Determine the (x, y) coordinate at the center of the cell enclosing the given text.  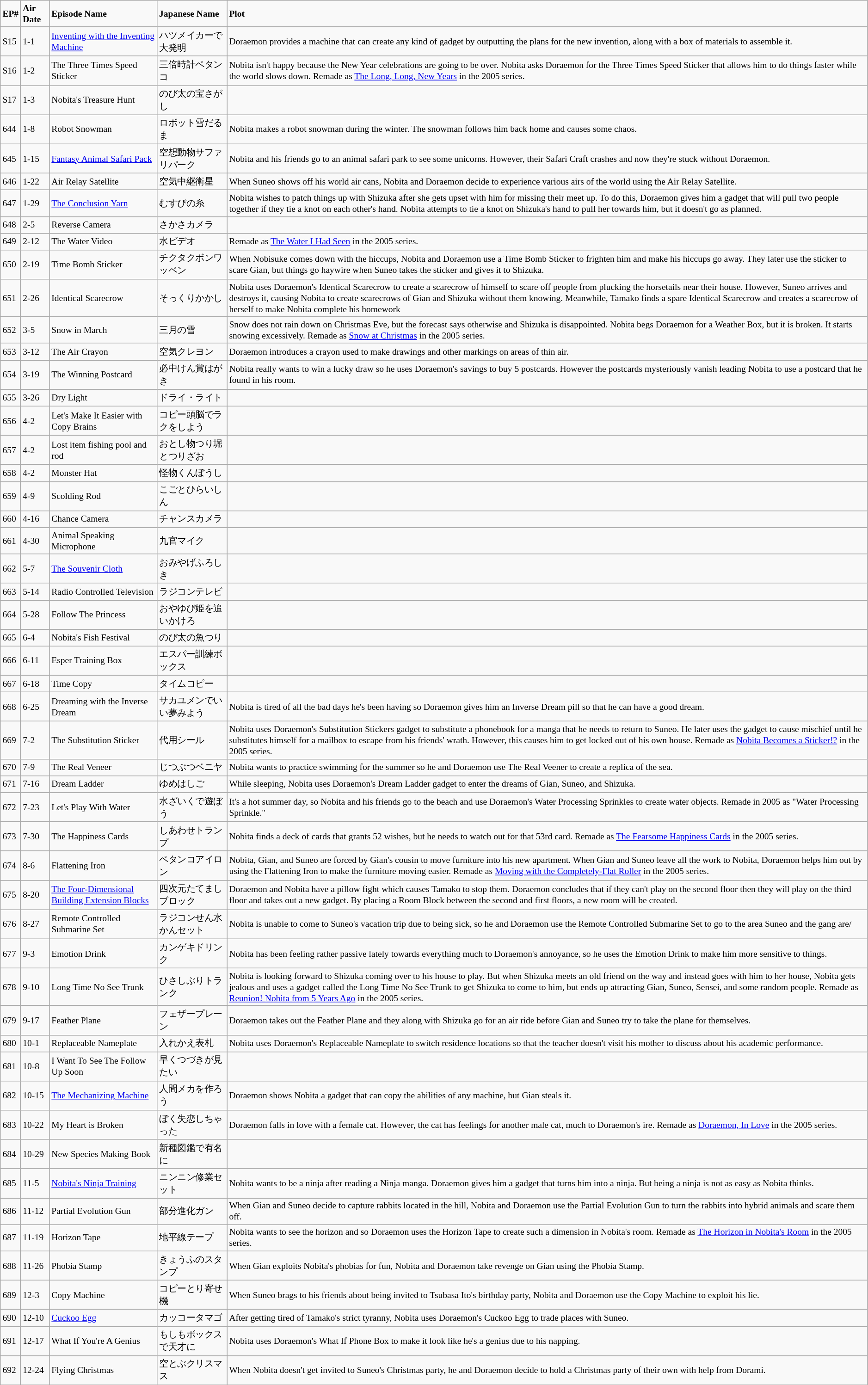
Lost item fishing pool and rod (104, 450)
691 (11, 1341)
10-15 (35, 1096)
8-20 (35, 895)
3-26 (35, 398)
12-10 (35, 1318)
While sleeping, Nobita uses Doraemon's Dream Ladder gadget to enter the dreams of Gian, Suneo, and Shizuka. (548, 784)
3-19 (35, 375)
688 (11, 1265)
S15 (11, 42)
The Four-Dimensional Building Extension Blocks (104, 895)
1-15 (35, 158)
しあわせトランプ (191, 836)
2-19 (35, 265)
Nobita's Ninja Training (104, 1183)
674 (11, 866)
おやゆび姫を追いかけろ (191, 615)
667 (11, 683)
After getting tired of Tamako's strict tyranny, Nobita uses Doraemon's Cuckoo Egg to trade places with Suneo. (548, 1318)
The Water Video (104, 241)
648 (11, 225)
9-3 (35, 954)
New Species Making Book (104, 1154)
Cuckoo Egg (104, 1318)
4-9 (35, 496)
The Three Times Speed Sticker (104, 70)
Inventing with the Inventing Machine (104, 42)
Air Date (35, 14)
Esper Training Box (104, 660)
チクタクボンワッペン (191, 265)
7-23 (35, 807)
2-5 (35, 225)
652 (11, 330)
早くつづきが見たい (191, 1066)
649 (11, 241)
I Want To See The Follow Up Soon (104, 1066)
Doraemon shows Nobita a gadget that can copy the abilities of any machine, but Gian steals it. (548, 1096)
1-3 (35, 100)
おとし物つり堀とつりざお (191, 450)
8-6 (35, 866)
658 (11, 473)
Robot Snowman (104, 129)
668 (11, 707)
水ビデオ (191, 241)
5-14 (35, 591)
676 (11, 924)
Flattening Iron (104, 866)
Dreaming with the Inverse Dream (104, 707)
4-16 (35, 519)
Scolding Rod (104, 496)
660 (11, 519)
The Real Veneer (104, 767)
Remade as The Water I Had Seen in the 2005 series. (548, 241)
ハツメイカーで大発明 (191, 42)
681 (11, 1066)
Remote Controlled Submarine Set (104, 924)
10-8 (35, 1066)
686 (11, 1212)
655 (11, 398)
The Happiness Cards (104, 836)
645 (11, 158)
677 (11, 954)
When Nobita doesn't get invited to Suneo's Christmas party, he and Doraemon decide to hold a Christmas party of their own with help from Dorami. (548, 1370)
675 (11, 895)
The Souvenir Cloth (104, 569)
6-25 (35, 707)
10-1 (35, 1043)
Let's Make It Easier with Copy Brains (104, 421)
Nobita makes a robot snowman during the winter. The snowman follows him back home and causes some chaos. (548, 129)
ぼく失恋しちゃった (191, 1125)
657 (11, 450)
代用シール (191, 740)
四次元たてましブロック (191, 895)
5-28 (35, 615)
673 (11, 836)
11-19 (35, 1237)
679 (11, 1020)
Plot (548, 14)
2-12 (35, 241)
671 (11, 784)
のび太の魚つり (191, 638)
カッコータマゴ (191, 1318)
Flying Christmas (104, 1370)
1-8 (35, 129)
682 (11, 1096)
10-29 (35, 1154)
8-27 (35, 924)
空気中継衛星 (191, 181)
1-22 (35, 181)
Radio Controlled Television (104, 591)
11-12 (35, 1212)
661 (11, 541)
665 (11, 638)
空とぶクリスマス (191, 1370)
のび太の宝さがし (191, 100)
必中けん賞はがき (191, 375)
690 (11, 1318)
サカユメンでいい夢みよう (191, 707)
650 (11, 265)
7-16 (35, 784)
きょうふのスタンプ (191, 1265)
10-22 (35, 1125)
5-7 (35, 569)
フェザープレーン (191, 1020)
What If You're A Genius (104, 1341)
怪物くんぼうし (191, 473)
ラジコンテレビ (191, 591)
さかさカメラ (191, 225)
Dry Light (104, 398)
659 (11, 496)
空気クレヨン (191, 351)
もしもボックスで天才に (191, 1341)
669 (11, 740)
地平線テープ (191, 1237)
タイムコピー (191, 683)
新種図鑑で有名に (191, 1154)
Reverse Camera (104, 225)
692 (11, 1370)
683 (11, 1125)
The Conclusion Yarn (104, 203)
Time Copy (104, 683)
1-29 (35, 203)
3-5 (35, 330)
Nobita is tired of all the bad days he's been having so Doraemon gives him an Inverse Dream pill so that he can have a good dream. (548, 707)
S17 (11, 100)
Nobita and his friends go to an animal safari park to see some unicorns. However, their Safari Craft crashes and now they're stuck without Doraemon. (548, 158)
670 (11, 767)
Animal Speaking Microphone (104, 541)
689 (11, 1295)
The Air Crayon (104, 351)
7-30 (35, 836)
664 (11, 615)
653 (11, 351)
Replaceable Nameplate (104, 1043)
9-17 (35, 1020)
Air Relay Satellite (104, 181)
6-11 (35, 660)
Follow The Princess (104, 615)
Horizon Tape (104, 1237)
人間メカを作ろう (191, 1096)
7-9 (35, 767)
Chance Camera (104, 519)
Feather Plane (104, 1020)
Long Time No See Trunk (104, 987)
カンゲキドリンク (191, 954)
684 (11, 1154)
When Suneo brags to his friends about being invited to Tsubasa Ito's birthday party, Nobita and Doraemon use the Copy Machine to exploit his lie. (548, 1295)
ニンニン修業セット (191, 1183)
コピー頭脳でラクをしよう (191, 421)
When Gian exploits Nobita's phobias for fun, Nobita and Doraemon take revenge on Gian using the Phobia Stamp. (548, 1265)
Monster Hat (104, 473)
チャンスカメラ (191, 519)
7-2 (35, 740)
Copy Machine (104, 1295)
そっくりかかし (191, 298)
ゆめはしご (191, 784)
Partial Evolution Gun (104, 1212)
ドライ・ライト (191, 398)
Episode Name (104, 14)
687 (11, 1237)
The Mechanizing Machine (104, 1096)
空想動物サファリパーク (191, 158)
4-30 (35, 541)
Time Bomb Sticker (104, 265)
水ざいくで遊ぼう (191, 807)
ひさしぶりトランク (191, 987)
Nobita's Treasure Hunt (104, 100)
Japanese Name (191, 14)
EP# (11, 14)
こごとひらいしん (191, 496)
6-18 (35, 683)
678 (11, 987)
Dream Ladder (104, 784)
3-12 (35, 351)
Snow in March (104, 330)
My Heart is Broken (104, 1125)
九官マイク (191, 541)
11-26 (35, 1265)
646 (11, 181)
The Substitution Sticker (104, 740)
部分進化ガン (191, 1212)
三倍時計ペタンコ (191, 70)
11-5 (35, 1183)
Doraemon takes out the Feather Plane and they along with Shizuka go for an air ride before Gian and Suneo try to take the plane for themselves. (548, 1020)
666 (11, 660)
1-1 (35, 42)
680 (11, 1043)
ペタンコアイロン (191, 866)
When Suneo shows off his world air cans, Nobita and Doraemon decide to experience various airs of the world using the Air Relay Satellite. (548, 181)
663 (11, 591)
662 (11, 569)
1-2 (35, 70)
Let's Play With Water (104, 807)
685 (11, 1183)
入れかえ表札 (191, 1043)
Phobia Stamp (104, 1265)
ロボット雪だるま (191, 129)
Doraemon introduces a crayon used to make drawings and other markings on areas of thin air. (548, 351)
672 (11, 807)
The Winning Postcard (104, 375)
コピーとり寄せ機 (191, 1295)
Emotion Drink (104, 954)
2-26 (35, 298)
656 (11, 421)
12-17 (35, 1341)
647 (11, 203)
三月の雪 (191, 330)
S16 (11, 70)
12-24 (35, 1370)
6-4 (35, 638)
Nobita wants to practice swimming for the summer so he and Doraemon use The Real Veener to create a replica of the sea. (548, 767)
Identical Scarecrow (104, 298)
むすびの糸 (191, 203)
9-10 (35, 987)
644 (11, 129)
651 (11, 298)
エスパー訓練ボックス (191, 660)
じつぶつベニヤ (191, 767)
ラジコンせん水かんセット (191, 924)
おみやげふろしき (191, 569)
654 (11, 375)
Fantasy Animal Safari Pack (104, 158)
12-3 (35, 1295)
Nobita's Fish Festival (104, 638)
Nobita uses Doraemon's What If Phone Box to make it look like he's a genius due to his napping. (548, 1341)
